Extract the (x, y) coordinate from the center of the cell holding the provided text.  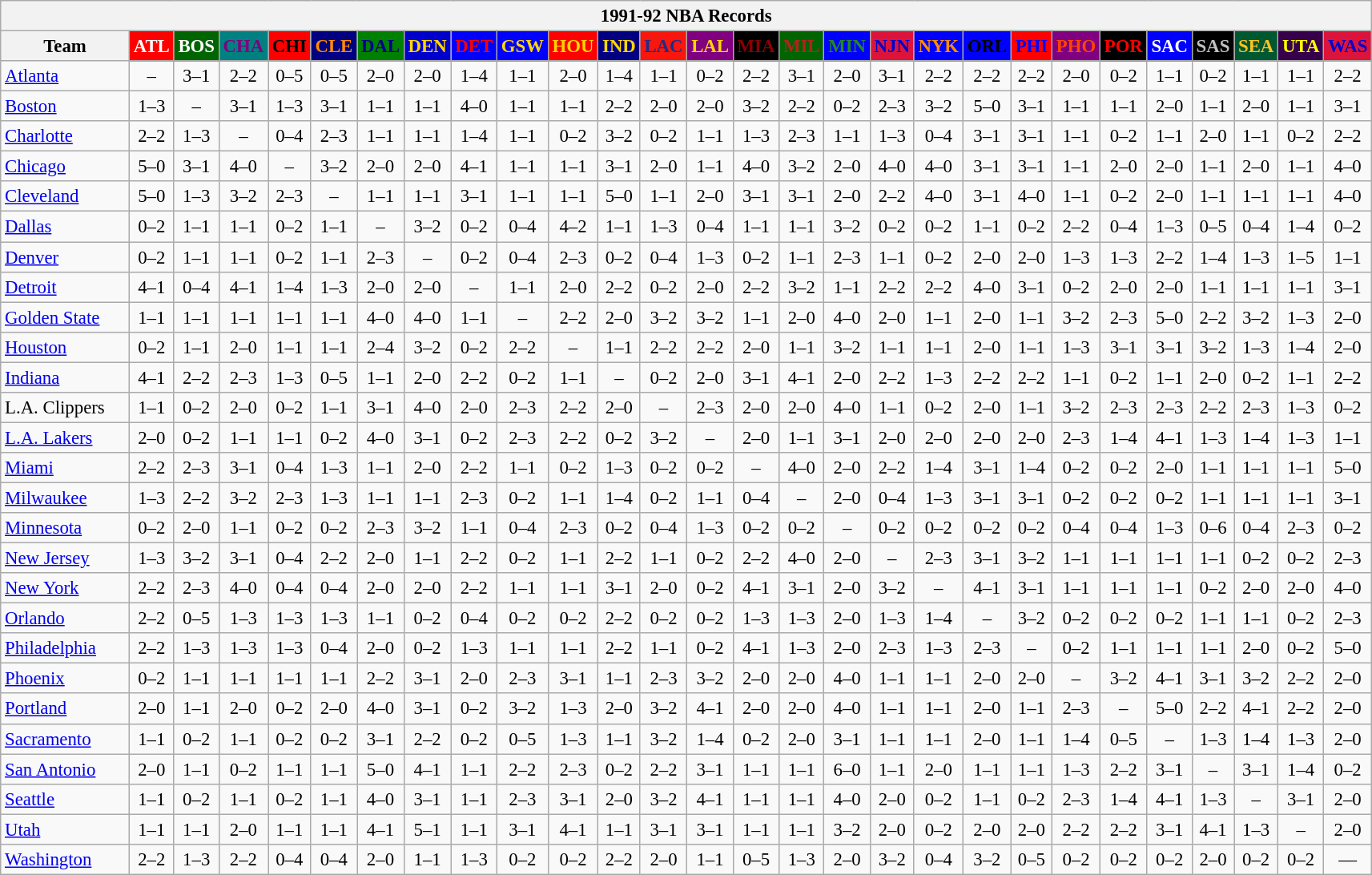
IND (619, 46)
Utah (66, 829)
ORL (987, 46)
Cleveland (66, 196)
PHO (1076, 46)
CLE (333, 46)
5–1 (428, 829)
LAC (663, 46)
BOS (196, 46)
Houston (66, 347)
Portland (66, 709)
ATL (151, 46)
SAC (1169, 46)
DEN (428, 46)
1–5 (1301, 257)
New Jersey (66, 558)
Team (66, 46)
Detroit (66, 287)
4–2 (573, 227)
Sacramento (66, 739)
UTA (1301, 46)
Indiana (66, 377)
L.A. Clippers (66, 408)
WAS (1348, 46)
Philadelphia (66, 648)
HOU (573, 46)
LAL (710, 46)
New York (66, 588)
PHI (1032, 46)
2–4 (381, 347)
1991-92 NBA Records (686, 16)
MIN (847, 46)
NYK (939, 46)
Phoenix (66, 679)
Chicago (66, 167)
— (1348, 860)
Charlotte (66, 136)
L.A. Lakers (66, 437)
Seattle (66, 799)
CHI (289, 46)
6–0 (847, 769)
Orlando (66, 619)
NJN (892, 46)
Dallas (66, 227)
CHA (243, 46)
Milwaukee (66, 498)
San Antonio (66, 769)
Golden State (66, 317)
MIL (802, 46)
DET (474, 46)
DAL (381, 46)
Boston (66, 107)
MIA (756, 46)
SEA (1256, 46)
SAS (1213, 46)
0–6 (1213, 528)
Minnesota (66, 528)
Miami (66, 468)
Atlanta (66, 76)
Washington (66, 860)
Denver (66, 257)
POR (1123, 46)
GSW (522, 46)
